Identify which cell holds the provided text, then report its (X, Y) central coordinate. 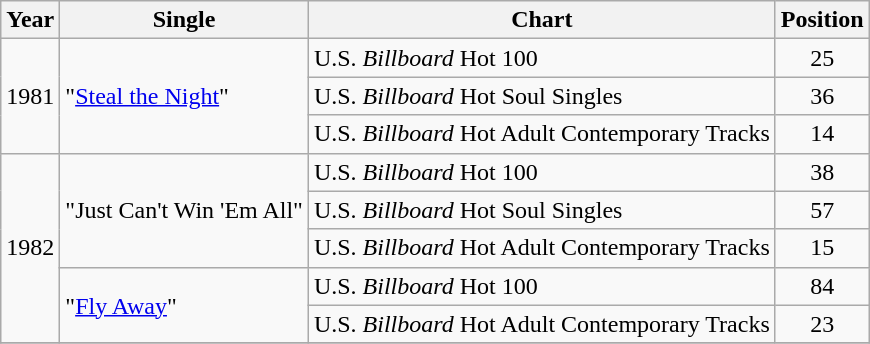
Chart (542, 20)
38 (822, 172)
"Steal the Night" (184, 96)
25 (822, 58)
36 (822, 96)
23 (822, 324)
57 (822, 210)
1982 (30, 248)
14 (822, 134)
Position (822, 20)
84 (822, 286)
"Just Can't Win 'Em All" (184, 210)
"Fly Away" (184, 305)
Year (30, 20)
Single (184, 20)
1981 (30, 96)
15 (822, 248)
